Return [x, y] of the center of cell containing provided text 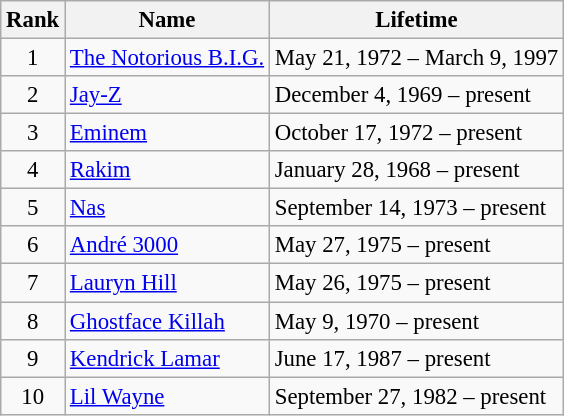
8 [33, 321]
January 28, 1968 – present [416, 170]
Ghostface Killah [168, 321]
September 27, 1982 – present [416, 396]
June 17, 1987 – present [416, 358]
Jay-Z [168, 95]
September 14, 1973 – present [416, 208]
9 [33, 358]
André 3000 [168, 245]
The Notorious B.I.G. [168, 58]
May 21, 1972 – March 9, 1997 [416, 58]
Lauryn Hill [168, 283]
May 9, 1970 – present [416, 321]
1 [33, 58]
Kendrick Lamar [168, 358]
6 [33, 245]
December 4, 1969 – present [416, 95]
7 [33, 283]
Lil Wayne [168, 396]
4 [33, 170]
Lifetime [416, 20]
5 [33, 208]
Rank [33, 20]
Rakim [168, 170]
May 26, 1975 – present [416, 283]
10 [33, 396]
Eminem [168, 133]
Name [168, 20]
October 17, 1972 – present [416, 133]
May 27, 1975 – present [416, 245]
3 [33, 133]
2 [33, 95]
Nas [168, 208]
